Locate the cell with the specified text and output its (X, Y) center coordinate. 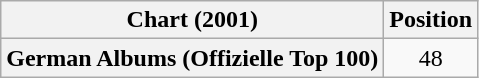
German Albums (Offizielle Top 100) (192, 58)
Chart (2001) (192, 20)
Position (431, 20)
48 (431, 58)
